For the text-containing cell, return its midpoint in (X, Y) coordinate format. 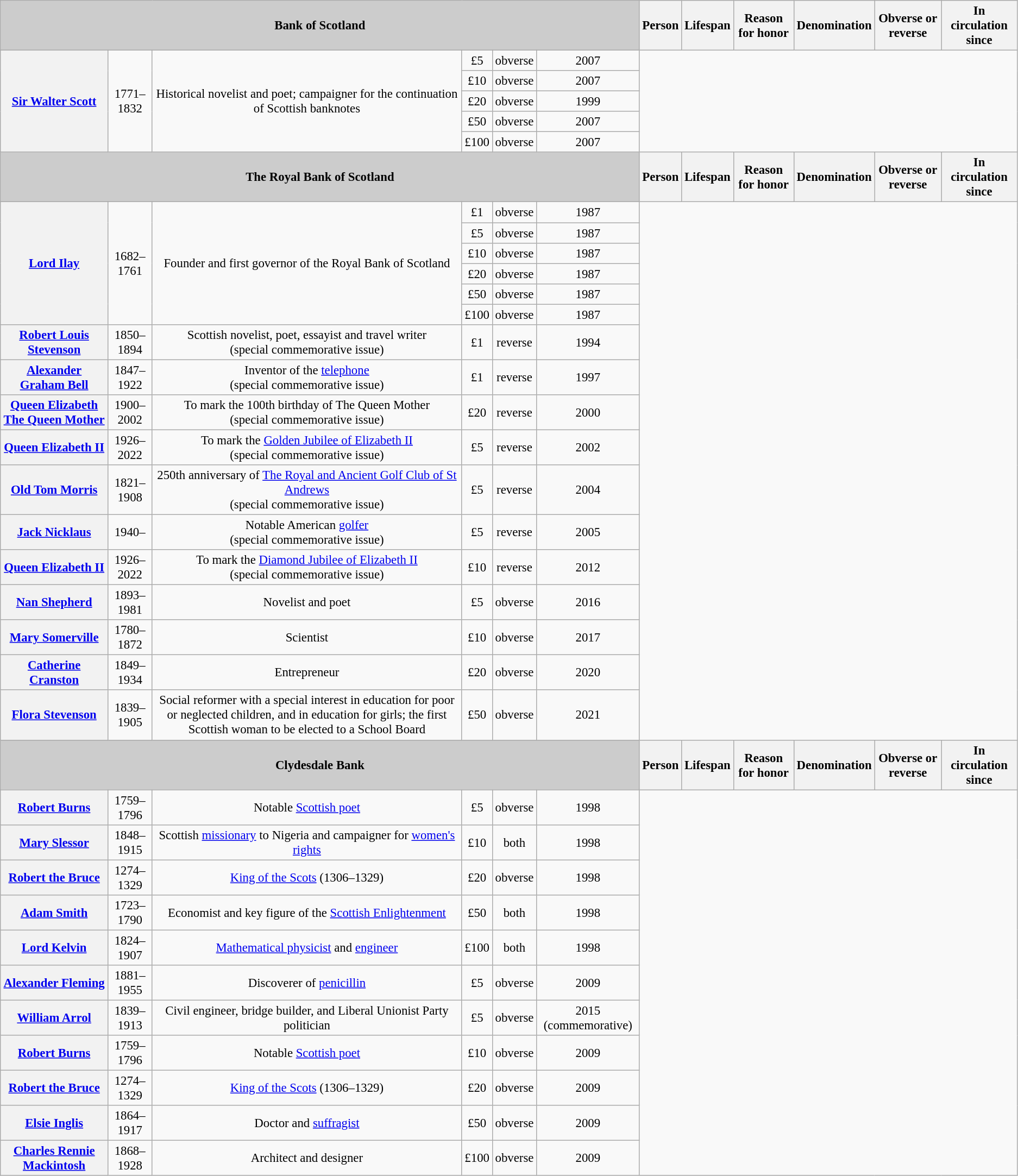
2004 (588, 490)
1893–1981 (129, 603)
The Royal Bank of Scotland (320, 177)
2002 (588, 448)
Charles Rennie Mackintosh (54, 1158)
Elsie Inglis (54, 1123)
2020 (588, 672)
To mark the Diamond Jubilee of Elizabeth II (special commemorative issue) (307, 567)
Clydesdale Bank (320, 765)
Catherine Cranston (54, 672)
Founder and first governor of the Royal Bank of Scotland (307, 263)
Mathematical physicist and engineer (307, 947)
1839–1905 (129, 715)
1847–1922 (129, 377)
Adam Smith (54, 913)
1850–1894 (129, 342)
Mary Slessor (54, 842)
2005 (588, 532)
Architect and designer (307, 1158)
1771–1832 (129, 102)
Alexander Fleming (54, 983)
Doctor and suffragist (307, 1123)
1723–1790 (129, 913)
2012 (588, 567)
2016 (588, 603)
2017 (588, 638)
1900–2002 (129, 413)
1682–1761 (129, 263)
1839–1913 (129, 1018)
2000 (588, 413)
2015 (commemorative) (588, 1018)
Old Tom Morris (54, 490)
Lord Ilay (54, 263)
Inventor of the telephone (special commemorative issue) (307, 377)
William Arrol (54, 1018)
Historical novelist and poet; campaigner for the continuation of Scottish banknotes (307, 102)
To mark the Golden Jubilee of Elizabeth II (special commemorative issue) (307, 448)
1881–1955 (129, 983)
Scottish missionary to Nigeria and campaigner for women's rights (307, 842)
Alexander Graham Bell (54, 377)
1868–1928 (129, 1158)
1780–1872 (129, 638)
1821–1908 (129, 490)
Queen Elizabeth The Queen Mother (54, 413)
1940– (129, 532)
Sir Walter Scott (54, 102)
Nan Shepherd (54, 603)
Mary Somerville (54, 638)
Economist and key figure of the Scottish Enlightenment (307, 913)
Robert Louis Stevenson (54, 342)
1999 (588, 102)
Discoverer of penicillin (307, 983)
Scottish novelist, poet, essayist and travel writer (special commemorative issue) (307, 342)
1864–1917 (129, 1123)
Bank of Scotland (320, 26)
Lord Kelvin (54, 947)
Jack Nicklaus (54, 532)
Scientist (307, 638)
250th anniversary of The Royal and Ancient Golf Club of St Andrews(special commemorative issue) (307, 490)
1997 (588, 377)
Flora Stevenson (54, 715)
To mark the 100th birthday of The Queen Mother(special commemorative issue) (307, 413)
1848–1915 (129, 842)
Entrepreneur (307, 672)
Notable American golfer (special commemorative issue) (307, 532)
2021 (588, 715)
Civil engineer, bridge builder, and Liberal Unionist Party politician (307, 1018)
1994 (588, 342)
1824–1907 (129, 947)
Novelist and poet (307, 603)
1849–1934 (129, 672)
